Pinpoint the cell where the given text exists, returning its (X, Y) midpoint coordinate. 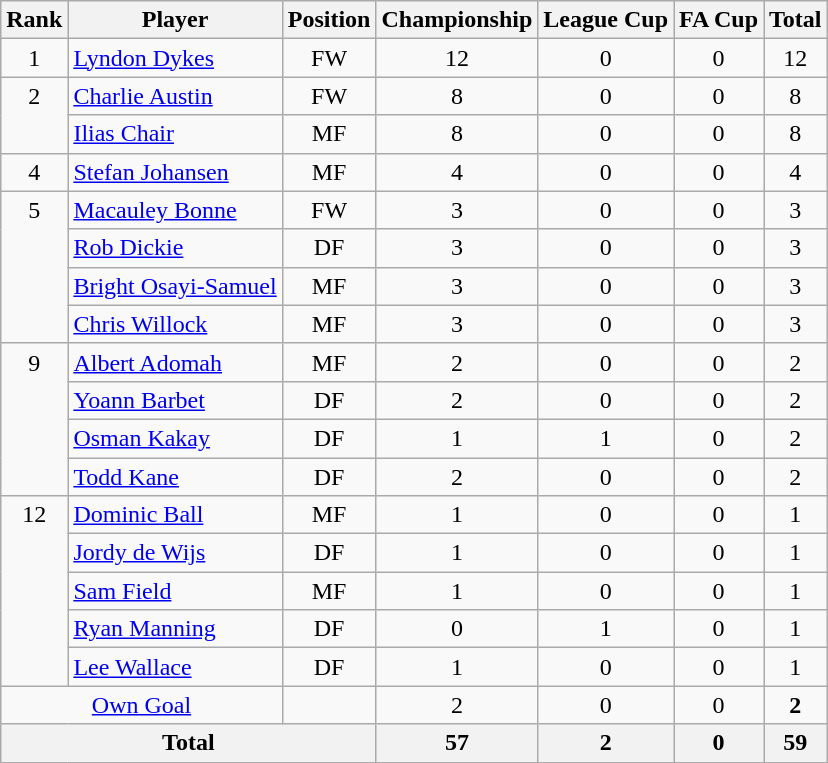
Chris Willock (175, 324)
Lee Wallace (175, 667)
9 (34, 419)
Ryan Manning (175, 629)
57 (457, 743)
Osman Kakay (175, 438)
Own Goal (142, 705)
59 (796, 743)
Dominic Ball (175, 515)
Jordy de Wijs (175, 553)
Bright Osayi-Samuel (175, 286)
Stefan Johansen (175, 172)
Macauley Bonne (175, 210)
Rob Dickie (175, 248)
Position (329, 20)
Ilias Chair (175, 134)
FA Cup (719, 20)
Sam Field (175, 591)
Player (175, 20)
5 (34, 267)
Charlie Austin (175, 96)
Championship (457, 20)
Yoann Barbet (175, 400)
Rank (34, 20)
League Cup (606, 20)
Lyndon Dykes (175, 58)
Todd Kane (175, 477)
Albert Adomah (175, 362)
